From the cell containing the given text, extract its center point as (X, Y) coordinate. 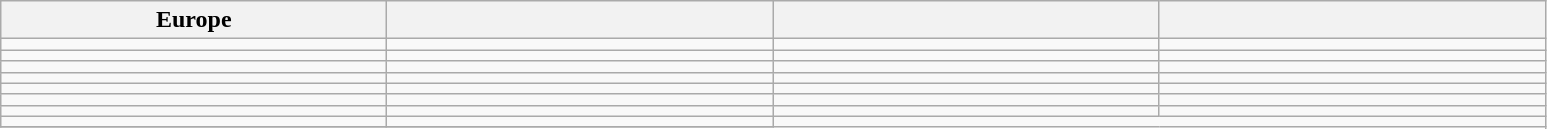
Europe (194, 20)
